Extract the (x, y) coordinate from the center of the cell holding the provided text.  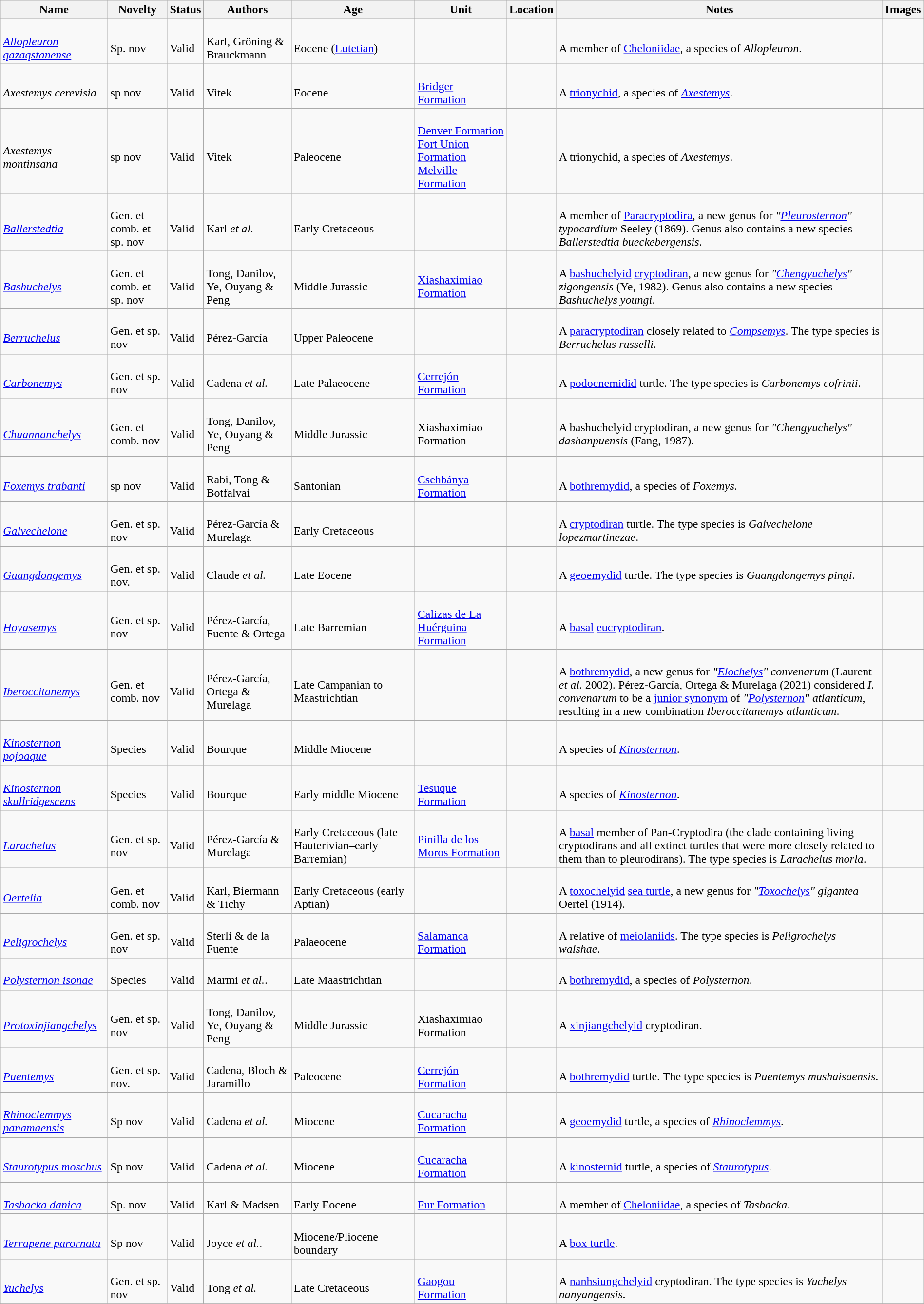
Novelty (137, 10)
Foxemys trabanti (54, 479)
A member of Cheloniidae, a species of Tasbacka. (719, 1198)
A basal eucryptodiran. (719, 621)
Rabi, Tong & Botfalvai (248, 479)
Bashuchelys (54, 280)
Bridger Formation (461, 86)
A bothremydid, a species of Polysternon. (719, 974)
Marmi et al.. (248, 974)
Authors (248, 10)
Carbonemys (54, 376)
Sterli & de la Fuente (248, 936)
Terrapene parornata (54, 1236)
Axestemys montinsana (54, 151)
Late Cretaceous (353, 1281)
Santonian (353, 479)
A cryptodiran turtle. The type species is Galvechelone lopezmartinezae. (719, 524)
A paracryptodiran closely related to Compsemys. The type species is Berruchelus russelli. (719, 331)
A bashuchelyid cryptodiran, a new genus for "Chengyuchelys" zigongensis (Ye, 1982). Genus also contains a new species Bashuchelys youngi. (719, 280)
Iberoccitanemys (54, 685)
Pérez-García (248, 331)
Joyce et al.. (248, 1236)
Gaogou Formation (461, 1281)
Calizas de La Huérguina Formation (461, 621)
Late Palaeocene (353, 376)
A xinjiangchelyid cryptodiran. (719, 1018)
A nanhsiungchelyid cryptodiran. The type species is Yuchelys nanyangensis. (719, 1281)
A kinosternid turtle, a species of Staurotypus. (719, 1160)
Eocene (353, 86)
Cadena, Bloch & Jaramillo (248, 1070)
Hoyasemys (54, 621)
Location (532, 10)
Tong et al. (248, 1281)
Guangdongemys (54, 569)
Berruchelus (54, 331)
Early middle Miocene (353, 788)
A podocnemidid turtle. The type species is Carbonemys cofrinii. (719, 376)
Late Maastrichtian (353, 974)
Early Cretaceous (late Hauterivian–early Barremian) (353, 839)
Salamanca Formation (461, 936)
Polysternon isonae (54, 974)
Pinilla de los Moros Formation (461, 839)
Middle Miocene (353, 743)
Protoxinjiangchelys (54, 1018)
Staurotypus moschus (54, 1160)
Early Cretaceous (early Aptian) (353, 891)
Notes (719, 10)
Pérez-García, Fuente & Ortega (248, 621)
Chuannanchelys (54, 428)
Fur Formation (461, 1198)
Karl & Madsen (248, 1198)
Tasbacka danica (54, 1198)
Denver Formation Fort Union Formation Melville Formation (461, 151)
A member of Cheloniidae, a species of Allopleuron. (719, 41)
Puentemys (54, 1070)
A bothremydid turtle. The type species is Puentemys mushaisaensis. (719, 1070)
Age (353, 10)
A toxochelyid sea turtle, a new genus for "Toxochelys" gigantea Oertel (1914). (719, 891)
Galvechelone (54, 524)
Larachelus (54, 839)
Tesuque Formation (461, 788)
Unit (461, 10)
Ballerstedtia (54, 222)
Pérez-García, Ortega & Murelaga (248, 685)
A bothremydid, a species of Foxemys. (719, 479)
Late Campanian to Maastrichtian (353, 685)
Karl et al. (248, 222)
Kinosternon skullridgescens (54, 788)
Peligrochelys (54, 936)
Late Eocene (353, 569)
Kinosternon pojoaque (54, 743)
Allopleuron qazaqstanense (54, 41)
Axestemys cerevisia (54, 86)
Oertelia (54, 891)
A geoemydid turtle. The type species is Guangdongemys pingi. (719, 569)
Name (54, 10)
Yuchelys (54, 1281)
A box turtle. (719, 1236)
A relative of meiolaniids. The type species is Peligrochelys walshae. (719, 936)
Claude et al. (248, 569)
Late Barremian (353, 621)
Status (185, 10)
Karl, Gröning & Brauckmann (248, 41)
Early Eocene (353, 1198)
A geoemydid turtle, a species of Rhinoclemmys. (719, 1115)
Upper Paleocene (353, 331)
A bashuchelyid cryptodiran, a new genus for "Chengyuchelys" dashanpuensis (Fang, 1987). (719, 428)
Karl, Biermann & Tichy (248, 891)
Images (903, 10)
Palaeocene (353, 936)
Csehbánya Formation (461, 479)
Eocene (Lutetian) (353, 41)
Rhinoclemmys panamaensis (54, 1115)
Miocene/Pliocene boundary (353, 1236)
